Provide the [x, y] coordinate of the cell's center where the given text is located.  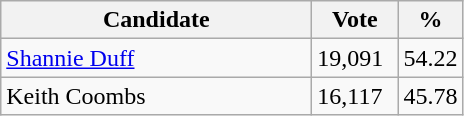
Vote [355, 20]
19,091 [355, 58]
45.78 [430, 96]
Candidate [156, 20]
54.22 [430, 58]
Keith Coombs [156, 96]
16,117 [355, 96]
Shannie Duff [156, 58]
% [430, 20]
